Scan for the cell matching the given text and deliver its [x, y] coordinate at center. 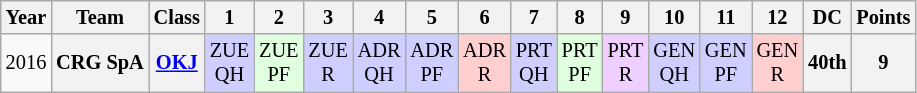
6 [484, 17]
8 [580, 17]
3 [328, 17]
GENQH [674, 63]
GENR [778, 63]
DC [827, 17]
Team [100, 17]
ZUEQH [230, 63]
Year [26, 17]
4 [380, 17]
ADRR [484, 63]
OKJ [177, 63]
2 [278, 17]
2016 [26, 63]
CRG SpA [100, 63]
ZUER [328, 63]
Points [883, 17]
ADRQH [380, 63]
GENPF [726, 63]
1 [230, 17]
PRTR [626, 63]
ZUEPF [278, 63]
PRTQH [534, 63]
ADRPF [432, 63]
11 [726, 17]
40th [827, 63]
Class [177, 17]
PRTPF [580, 63]
5 [432, 17]
10 [674, 17]
12 [778, 17]
7 [534, 17]
